Search for the cell housing the specified text and yield its (x, y) center coordinate. 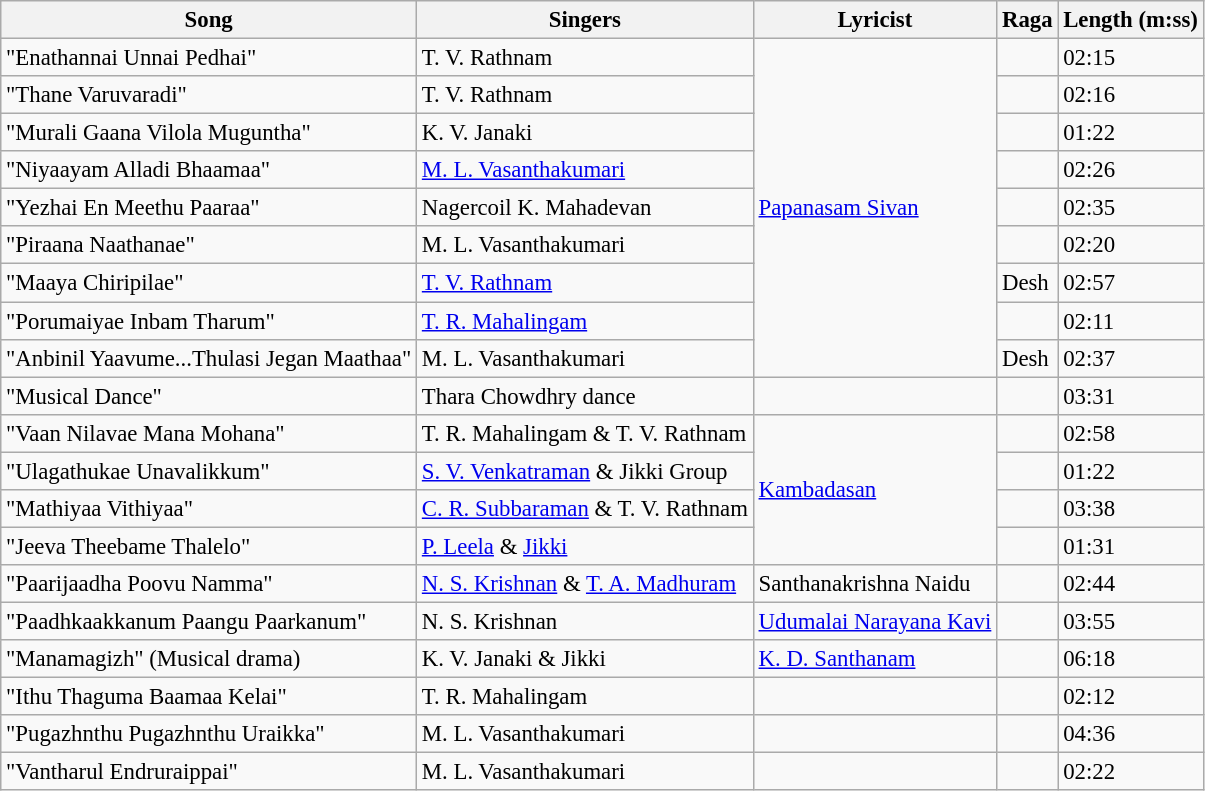
Length (m:ss) (1130, 20)
"Yezhai En Meethu Paaraa" (209, 208)
03:31 (1130, 396)
02:35 (1130, 208)
02:15 (1130, 58)
Santhanakrishna Naidu (874, 584)
03:38 (1130, 509)
02:57 (1130, 283)
"Mathiyaa Vithiyaa" (209, 509)
Song (209, 20)
"Enathannai Unnai Pedhai" (209, 58)
"Porumaiyae Inbam Tharum" (209, 321)
"Ithu Thaguma Baamaa Kelai" (209, 697)
02:16 (1130, 95)
"Niyaayam Alladi Bhaamaa" (209, 170)
S. V. Venkatraman & Jikki Group (586, 471)
"Paadhkaakkanum Paangu Paarkanum" (209, 621)
"Manamagizh" (Musical drama) (209, 659)
Lyricist (874, 20)
"Vantharul Endruraippai" (209, 772)
Thara Chowdhry dance (586, 396)
"Jeeva Theebame Thalelo" (209, 546)
02:11 (1130, 321)
02:12 (1130, 697)
P. Leela & Jikki (586, 546)
02:58 (1130, 433)
Papanasam Sivan (874, 208)
C. R. Subbaraman & T. V. Rathnam (586, 509)
03:55 (1130, 621)
"Musical Dance" (209, 396)
N. S. Krishnan (586, 621)
Kambadasan (874, 489)
K. D. Santhanam (874, 659)
"Vaan Nilavae Mana Mohana" (209, 433)
04:36 (1130, 734)
K. V. Janaki & Jikki (586, 659)
02:44 (1130, 584)
"Piraana Naathanae" (209, 245)
K. V. Janaki (586, 133)
"Ulagathukae Unavalikkum" (209, 471)
"Paarijaadha Poovu Namma" (209, 584)
02:20 (1130, 245)
"Anbinil Yaavume...Thulasi Jegan Maathaa" (209, 358)
"Pugazhnthu Pugazhnthu Uraikka" (209, 734)
06:18 (1130, 659)
T. R. Mahalingam & T. V. Rathnam (586, 433)
"Maaya Chiripilae" (209, 283)
01:31 (1130, 546)
Raga (1028, 20)
02:22 (1130, 772)
02:26 (1130, 170)
"Thane Varuvaradi" (209, 95)
Nagercoil K. Mahadevan (586, 208)
Udumalai Narayana Kavi (874, 621)
Singers (586, 20)
N. S. Krishnan & T. A. Madhuram (586, 584)
02:37 (1130, 358)
"Murali Gaana Vilola Muguntha" (209, 133)
